Detect which cell encompasses the target text, then output its [x, y] center coordinate. 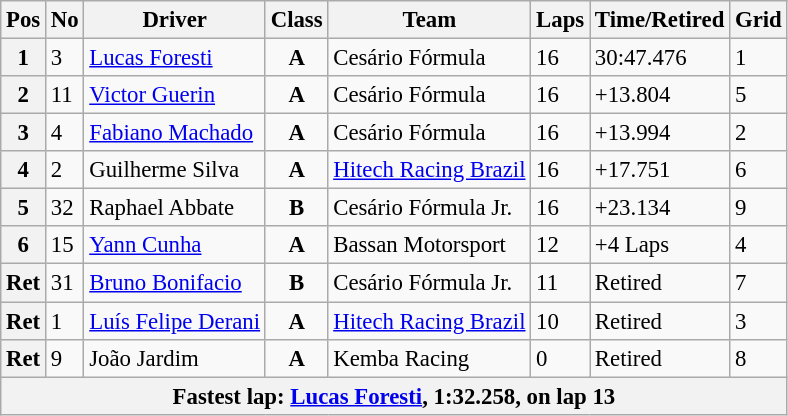
Class [296, 20]
+13.994 [660, 133]
Grid [758, 20]
+23.134 [660, 208]
+4 Laps [660, 245]
Raphael Abbate [174, 208]
30:47.476 [660, 58]
7 [758, 283]
Yann Cunha [174, 245]
+17.751 [660, 170]
João Jardim [174, 358]
+13.804 [660, 95]
12 [560, 245]
Bassan Motorsport [430, 245]
Victor Guerin [174, 95]
Fabiano Machado [174, 133]
Fastest lap: Lucas Foresti, 1:32.258, on lap 13 [394, 396]
Driver [174, 20]
32 [65, 208]
8 [758, 358]
Guilherme Silva [174, 170]
15 [65, 245]
Luís Felipe Derani [174, 321]
Pos [24, 20]
Team [430, 20]
31 [65, 283]
10 [560, 321]
Kemba Racing [430, 358]
Laps [560, 20]
No [65, 20]
Bruno Bonifacio [174, 283]
Time/Retired [660, 20]
0 [560, 358]
Lucas Foresti [174, 58]
